Search for the cell housing the specified text and yield its [X, Y] center coordinate. 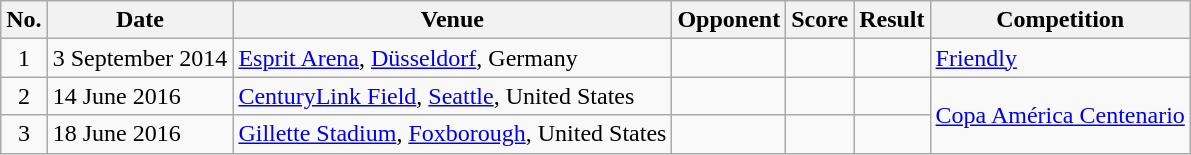
Venue [452, 20]
3 [24, 134]
CenturyLink Field, Seattle, United States [452, 96]
14 June 2016 [140, 96]
2 [24, 96]
Opponent [729, 20]
Copa América Centenario [1060, 115]
3 September 2014 [140, 58]
Result [892, 20]
Esprit Arena, Düsseldorf, Germany [452, 58]
Competition [1060, 20]
Score [820, 20]
1 [24, 58]
18 June 2016 [140, 134]
No. [24, 20]
Gillette Stadium, Foxborough, United States [452, 134]
Friendly [1060, 58]
Date [140, 20]
